Identify which cell holds the provided text, then report its [x, y] central coordinate. 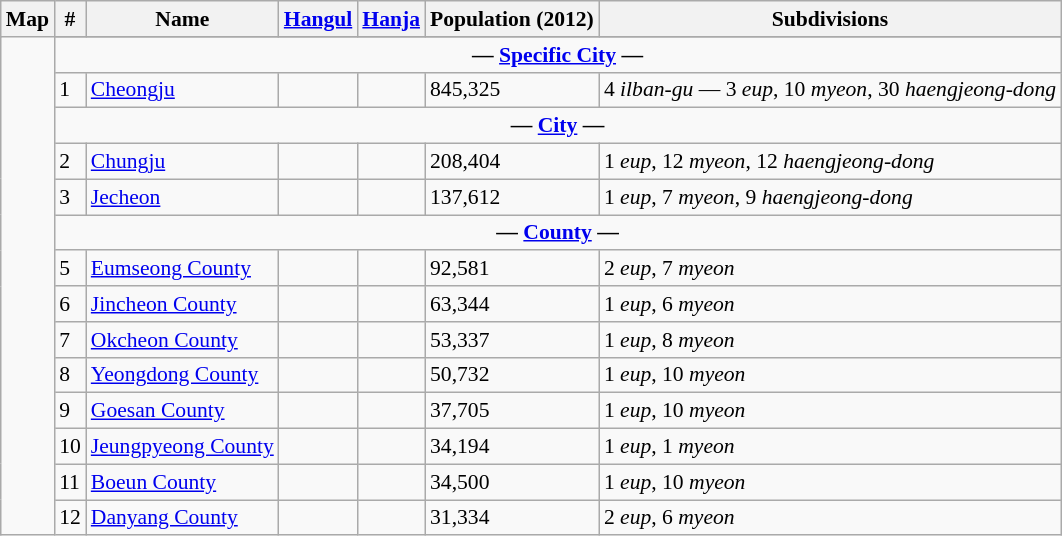
Danyang County [182, 518]
Map [28, 19]
34,500 [512, 482]
50,732 [512, 375]
3 [70, 197]
— City — [558, 126]
53,337 [512, 340]
11 [70, 482]
208,404 [512, 162]
Chungju [182, 162]
7 [70, 340]
137,612 [512, 197]
Boeun County [182, 482]
10 [70, 447]
1 eup, 1 myeon [830, 447]
5 [70, 269]
Cheongju [182, 90]
845,325 [512, 90]
Hanja [391, 19]
34,194 [512, 447]
— Specific City — [558, 55]
1 eup, 6 myeon [830, 304]
Name [182, 19]
Jeungpyeong County [182, 447]
# [70, 19]
Goesan County [182, 411]
2 eup, 7 myeon [830, 269]
2 [70, 162]
Jincheon County [182, 304]
8 [70, 375]
Yeongdong County [182, 375]
6 [70, 304]
37,705 [512, 411]
Population (2012) [512, 19]
4 ilban-gu — 3 eup, 10 myeon, 30 haengjeong-dong [830, 90]
Jecheon [182, 197]
1 eup, 8 myeon [830, 340]
1 eup, 12 myeon, 12 haengjeong-dong [830, 162]
— County — [558, 233]
9 [70, 411]
2 eup, 6 myeon [830, 518]
Subdivisions [830, 19]
31,334 [512, 518]
1 [70, 90]
Hangul [318, 19]
63,344 [512, 304]
12 [70, 518]
1 eup, 7 myeon, 9 haengjeong-dong [830, 197]
92,581 [512, 269]
Eumseong County [182, 269]
Okcheon County [182, 340]
